Provide the (x, y) coordinate of the cell's center where the given text is located.  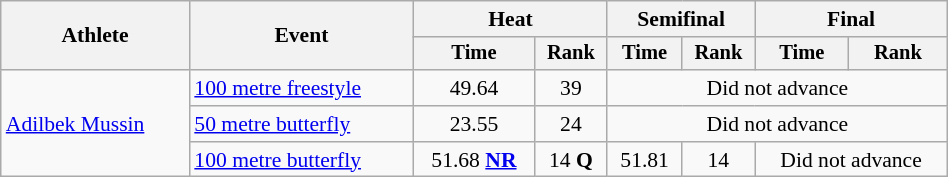
Event (301, 36)
24 (570, 124)
50 metre butterfly (301, 124)
Adilbek Mussin (96, 124)
Final (851, 19)
Athlete (96, 36)
100 metre freestyle (301, 88)
39 (570, 88)
23.55 (474, 124)
49.64 (474, 88)
Heat (511, 19)
Semifinal (680, 19)
